Provide the [X, Y] coordinate of the cell's center where the given text is located.  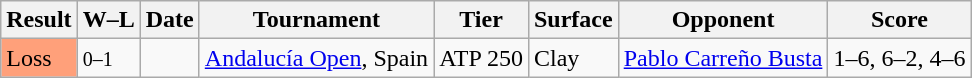
Score [900, 20]
Tier [482, 20]
Andalucía Open, Spain [316, 58]
1–6, 6–2, 4–6 [900, 58]
Result [39, 20]
W–L [108, 20]
Pablo Carreño Busta [723, 58]
ATP 250 [482, 58]
Tournament [316, 20]
Date [170, 20]
Opponent [723, 20]
Surface [573, 20]
Clay [573, 58]
0–1 [108, 58]
Loss [39, 58]
